Identify which cell holds the provided text, then report its (x, y) central coordinate. 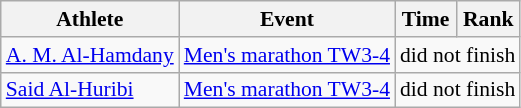
Time (426, 19)
Event (287, 19)
A. M. Al-Hamdany (90, 55)
Athlete (90, 19)
Said Al-Huribi (90, 90)
Rank (488, 19)
